Return (x, y) of the center of cell containing provided text 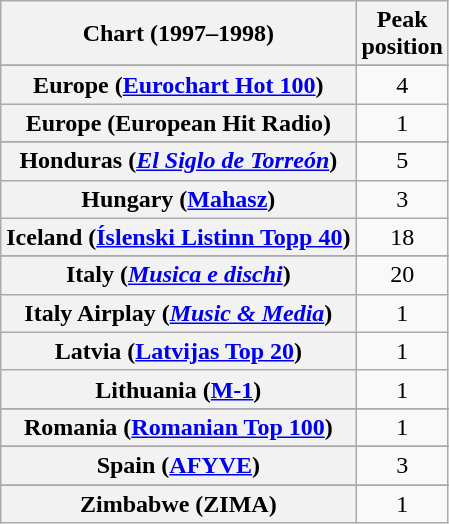
Romania (Romanian Top 100) (178, 427)
Europe (European Hit Radio) (178, 123)
Zimbabwe (ZIMA) (178, 503)
Europe (Eurochart Hot 100) (178, 85)
5 (402, 161)
18 (402, 237)
4 (402, 85)
Spain (AFYVE) (178, 465)
Iceland (Íslenski Listinn Topp 40) (178, 237)
Italy (Musica e dischi) (178, 275)
Chart (1997–1998) (178, 34)
Hungary (Mahasz) (178, 199)
20 (402, 275)
Honduras (El Siglo de Torreón) (178, 161)
Latvia (Latvijas Top 20) (178, 351)
Italy Airplay (Music & Media) (178, 313)
Peakposition (402, 34)
Lithuania (M-1) (178, 389)
